Scan for the cell matching the given text and deliver its (x, y) coordinate at center. 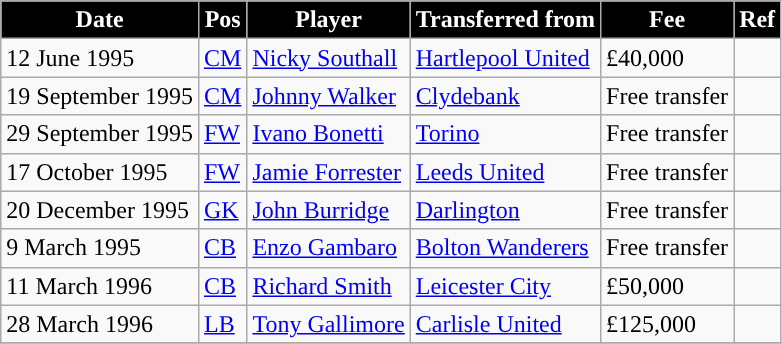
Leicester City (505, 286)
LB (222, 324)
Clydebank (505, 96)
20 December 1995 (100, 210)
Fee (668, 20)
Carlisle United (505, 324)
Enzo Gambaro (328, 248)
£40,000 (668, 58)
Bolton Wanderers (505, 248)
29 September 1995 (100, 134)
Nicky Southall (328, 58)
GK (222, 210)
19 September 1995 (100, 96)
Darlington (505, 210)
Hartlepool United (505, 58)
Leeds United (505, 172)
Date (100, 20)
9 March 1995 (100, 248)
Player (328, 20)
Jamie Forrester (328, 172)
Johnny Walker (328, 96)
11 March 1996 (100, 286)
Pos (222, 20)
Ref (758, 20)
28 March 1996 (100, 324)
£125,000 (668, 324)
Torino (505, 134)
Tony Gallimore (328, 324)
John Burridge (328, 210)
12 June 1995 (100, 58)
Ivano Bonetti (328, 134)
£50,000 (668, 286)
Transferred from (505, 20)
17 October 1995 (100, 172)
Richard Smith (328, 286)
